Pinpoint the cell where the given text exists, returning its [X, Y] midpoint coordinate. 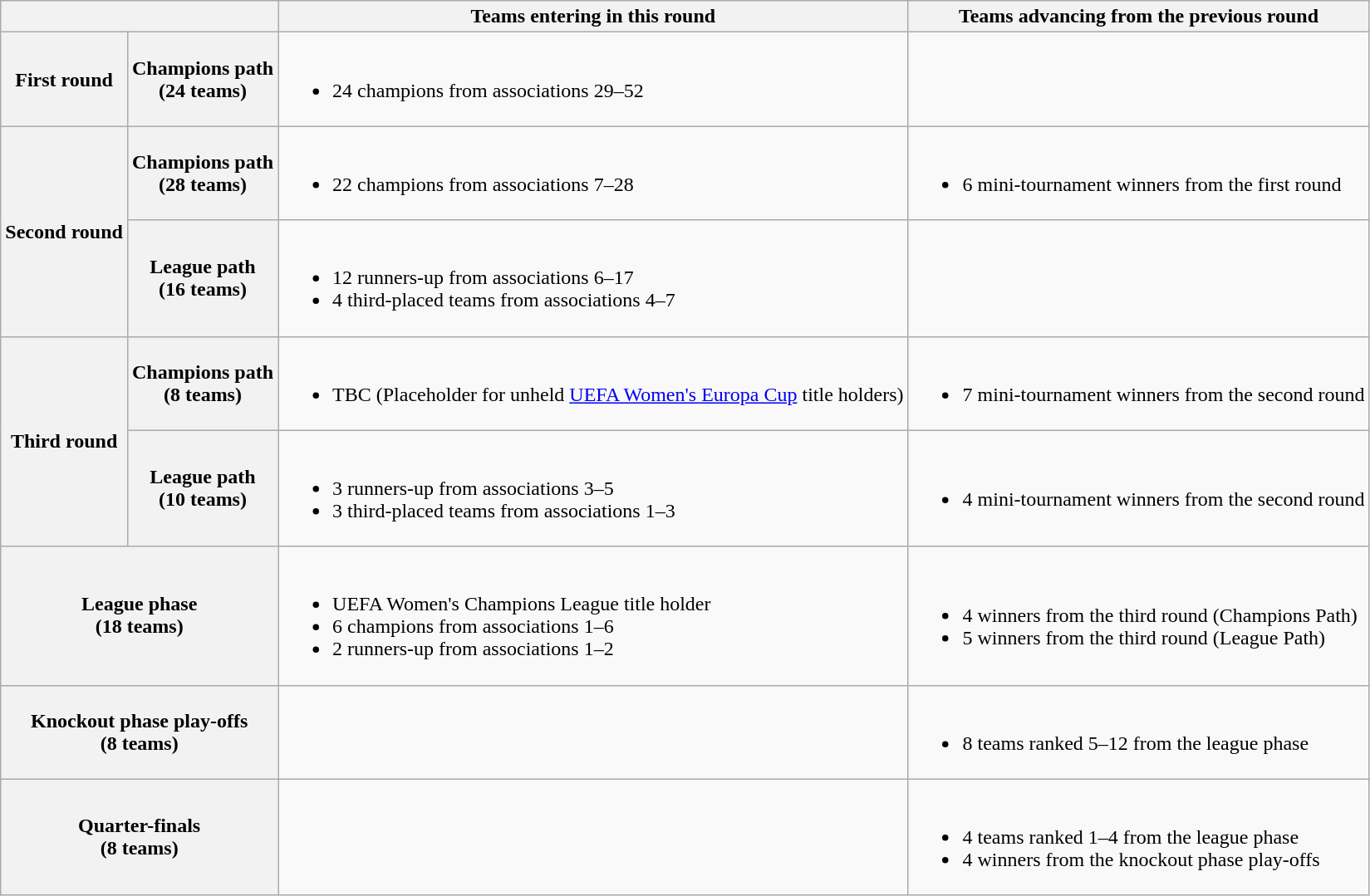
8 teams ranked 5–12 from the league phase [1138, 732]
Quarter-finals(8 teams) [140, 837]
6 mini-tournament winners from the first round [1138, 173]
4 mini-tournament winners from the second round [1138, 488]
League path(16 teams) [203, 278]
4 winners from the third round (Champions Path)5 winners from the third round (League Path) [1138, 616]
Second round [65, 231]
22 champions from associations 7–28 [593, 173]
4 teams ranked 1–4 from the league phase4 winners from the knockout phase play-offs [1138, 837]
Teams advancing from the previous round [1138, 17]
3 runners-up from associations 3–53 third-placed teams from associations 1–3 [593, 488]
Third round [65, 442]
Teams entering in this round [593, 17]
TBC (Placeholder for unheld UEFA Women's Europa Cup title holders) [593, 384]
League path(10 teams) [203, 488]
Champions path(28 teams) [203, 173]
24 champions from associations 29–52 [593, 80]
7 mini-tournament winners from the second round [1138, 384]
UEFA Women's Champions League title holder6 champions from associations 1–62 runners-up from associations 1–2 [593, 616]
Knockout phase play-offs(8 teams) [140, 732]
12 runners-up from associations 6–174 third-placed teams from associations 4–7 [593, 278]
Champions path(8 teams) [203, 384]
Champions path(24 teams) [203, 80]
First round [65, 80]
League phase(18 teams) [140, 616]
